Find where the given text appears and provide that cell's center as (x, y) coordinate. 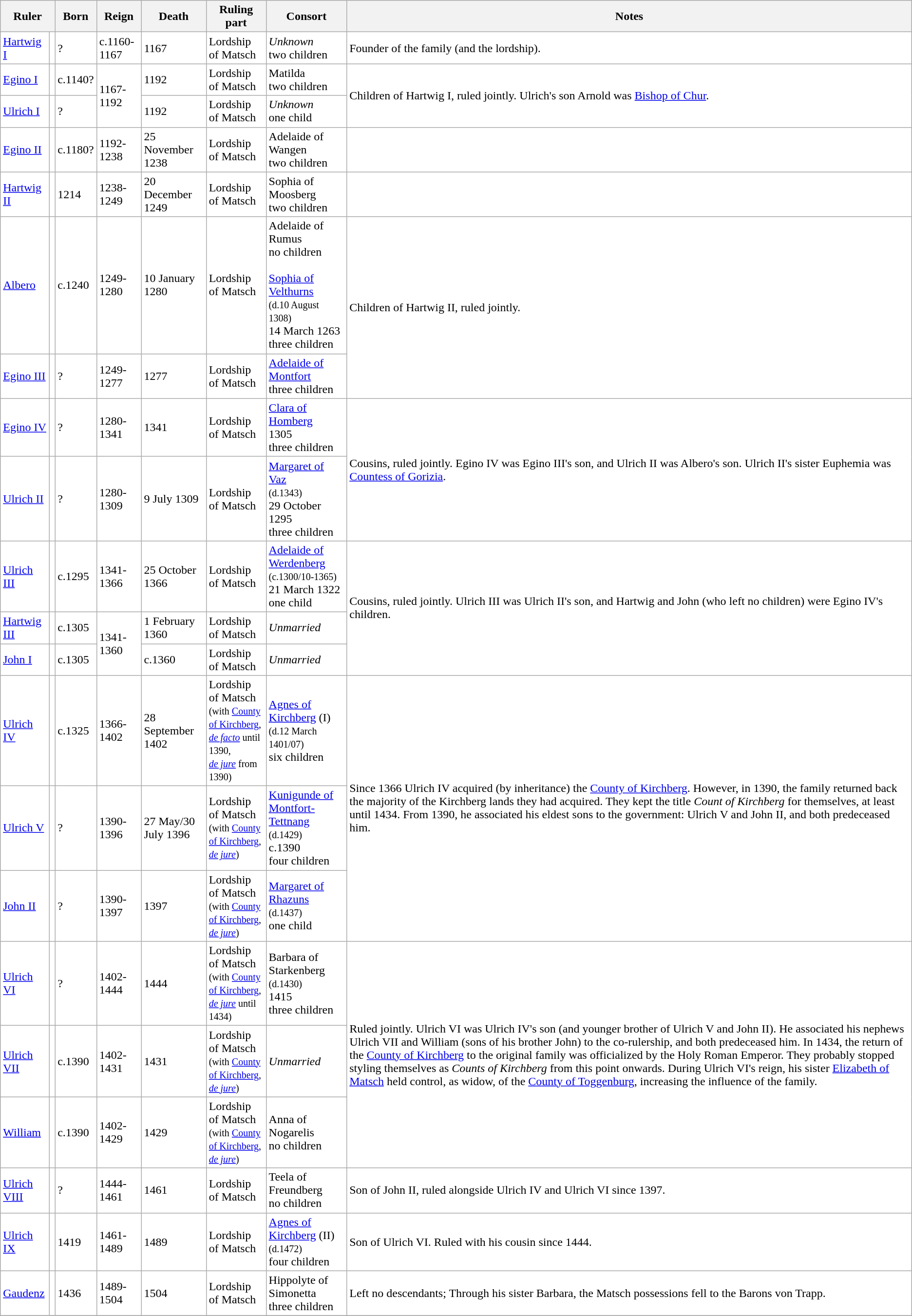
Hartwig I (25, 48)
1444-1461 (119, 1190)
1504 (173, 1293)
Son of Ulrich VI. Ruled with his cousin since 1444. (629, 1242)
c.1240 (76, 285)
c.1325 (76, 731)
William (25, 1132)
Hartwig III (25, 627)
John II (25, 906)
Matildatwo children (306, 80)
20 December 1249 (173, 194)
1461 (173, 1190)
Children of Hartwig II, ruled jointly. (629, 308)
Gaudenz (25, 1293)
Children of Hartwig I, ruled jointly. Ulrich's son Arnold was Bishop of Chur. (629, 95)
Egino I (25, 80)
Unknownone child (306, 111)
Agnes of Kirchberg (II)(d.1472)four children (306, 1242)
Born (76, 17)
1366-1402 (119, 731)
1419 (76, 1242)
Adelaide of Montfortthree children (306, 376)
1461-1489 (119, 1242)
Ruling part (236, 17)
1341 (173, 428)
Lordship of Matsch(with County of Kirchberg,de facto until 1390,de jure from 1390) (236, 731)
Adelaide of Werdenberg(c.1300/10-1365)21 March 1322one child (306, 576)
1390-1396 (119, 828)
1280-1309 (119, 499)
1 February 1360 (173, 627)
Ulrich IX (25, 1242)
Ulrich I (25, 111)
Teela of Freundbergno children (306, 1190)
Left no descendants; Through his sister Barbara, the Matsch possessions fell to the Barons von Trapp. (629, 1293)
1214 (76, 194)
Clara of Homberg1305three children (306, 428)
1341-1366 (119, 576)
Albero (25, 285)
1489 (173, 1242)
Ulrich VI (25, 984)
c.1295 (76, 576)
Anna of Nogarelisno children (306, 1132)
Cousins, ruled jointly. Ulrich III was Ulrich II's son, and Hartwig and John (who left no children) were Egino IV's children. (629, 608)
c.1180? (76, 150)
1489-1504 (119, 1293)
John I (25, 659)
25 November 1238 (173, 150)
Notes (629, 17)
1167-1192 (119, 95)
1431 (173, 1061)
1402-1429 (119, 1132)
Ulrich VII (25, 1061)
Egino III (25, 376)
c.1360 (173, 659)
1397 (173, 906)
1390-1397 (119, 906)
1436 (76, 1293)
Ulrich II (25, 499)
Cousins, ruled jointly. Egino IV was Egino III's son, and Ulrich II was Albero's son. Ulrich II's sister Euphemia was Countess of Gorizia. (629, 470)
Ulrich VIII (25, 1190)
1429 (173, 1132)
Kunigunde of Montfort-Tettnang(d.1429)c.1390four children (306, 828)
Hartwig II (25, 194)
1238-1249 (119, 194)
10 January 1280 (173, 285)
28 September 1402 (173, 731)
Sophia of Moosbergtwo children (306, 194)
27 May/30 July 1396 (173, 828)
Death (173, 17)
Egino II (25, 150)
Lordship of Matsch(with County of Kirchberg,de jure until 1434) (236, 984)
Margaret of Rhazuns(d.1437)one child (306, 906)
1167 (173, 48)
1192-1238 (119, 150)
Son of John II, ruled alongside Ulrich IV and Ulrich VI since 1397. (629, 1190)
Adelaide of Rumusno childrenSophia of Velthurns(d.10 August 1308)14 March 1263three children (306, 285)
Agnes of Kirchberg (I)(d.12 March 1401/07)six children (306, 731)
Ulrich V (25, 828)
1249-1277 (119, 376)
c.1160-1167 (119, 48)
1444 (173, 984)
1277 (173, 376)
9 July 1309 (173, 499)
Egino IV (25, 428)
Ruler (28, 17)
c.1140? (76, 80)
Ulrich IV (25, 731)
Hippolyte of Simonettathree children (306, 1293)
Margaret of Vaz(d.1343)29 October 1295three children (306, 499)
Reign (119, 17)
Ulrich III (25, 576)
1402-1431 (119, 1061)
Founder of the family (and the lordship). (629, 48)
1402-1444 (119, 984)
1341-1360 (119, 643)
Barbara of Starkenberg(d.1430)1415three children (306, 984)
Unknowntwo children (306, 48)
1280-1341 (119, 428)
1249-1280 (119, 285)
Adelaide of Wangentwo children (306, 150)
25 October 1366 (173, 576)
Consort (306, 17)
